For the text-containing cell, return its midpoint in (x, y) coordinate format. 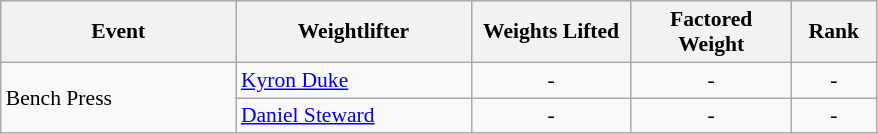
Event (118, 32)
Factored Weight (711, 32)
Weights Lifted (551, 32)
Weightlifter (354, 32)
Daniel Steward (354, 116)
Kyron Duke (354, 80)
Bench Press (118, 98)
Rank (834, 32)
